Find where the given text appears and provide that cell's center as (x, y) coordinate. 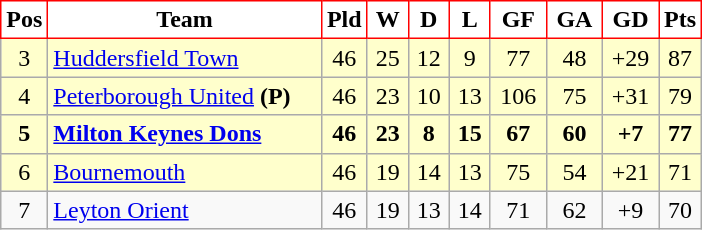
Pos (24, 20)
+29 (630, 58)
Pld (344, 20)
Leyton Orient (185, 210)
GD (630, 20)
+21 (630, 172)
+9 (630, 210)
Pts (680, 20)
7 (24, 210)
79 (680, 96)
8 (428, 134)
6 (24, 172)
Team (185, 20)
Bournemouth (185, 172)
GF (518, 20)
62 (574, 210)
Huddersfield Town (185, 58)
67 (518, 134)
+7 (630, 134)
Milton Keynes Dons (185, 134)
W (388, 20)
25 (388, 58)
9 (470, 58)
Peterborough United (P) (185, 96)
54 (574, 172)
+31 (630, 96)
60 (574, 134)
GA (574, 20)
L (470, 20)
12 (428, 58)
3 (24, 58)
48 (574, 58)
15 (470, 134)
70 (680, 210)
106 (518, 96)
D (428, 20)
5 (24, 134)
87 (680, 58)
10 (428, 96)
4 (24, 96)
